For the text-containing cell, return its midpoint in (X, Y) coordinate format. 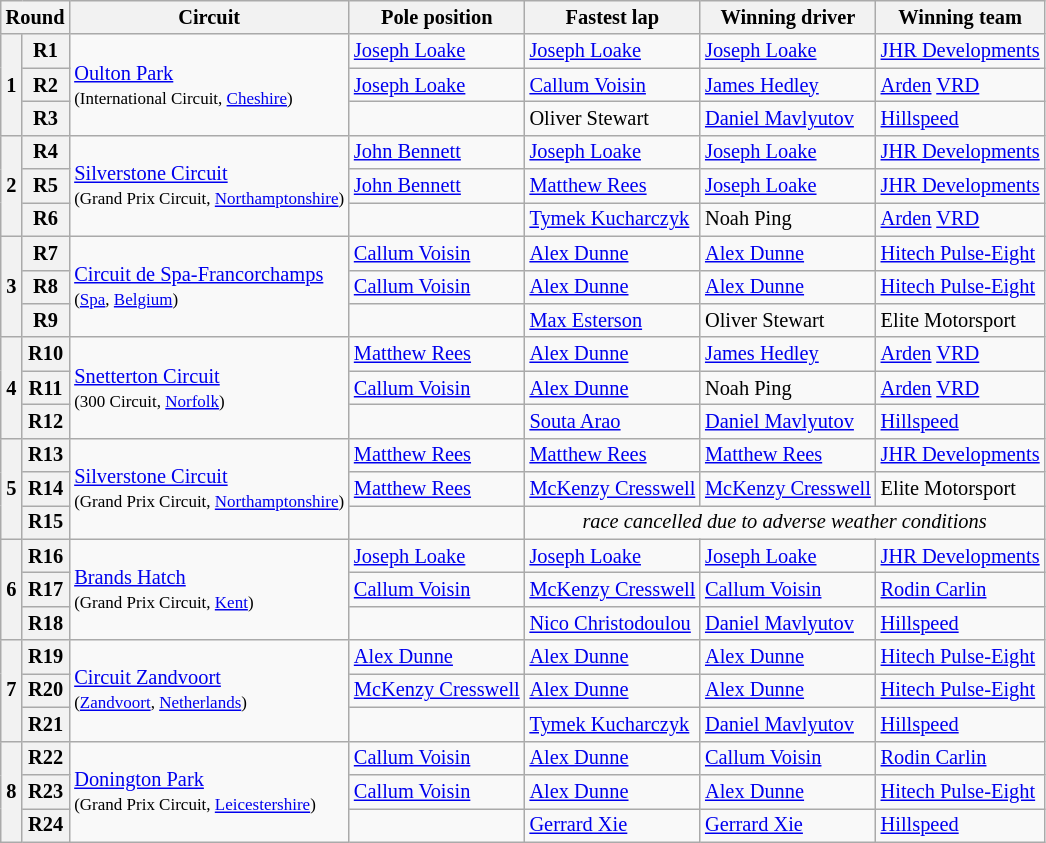
Donington Park(Grand Prix Circuit, Leicestershire) (209, 792)
R9 (46, 320)
Oulton Park(International Circuit, Cheshire) (209, 84)
R13 (46, 455)
R18 (46, 623)
R22 (46, 758)
R20 (46, 690)
R11 (46, 388)
Brands Hatch(Grand Prix Circuit, Kent) (209, 590)
R12 (46, 421)
R23 (46, 791)
R5 (46, 186)
Circuit (209, 17)
R19 (46, 657)
Fastest lap (613, 17)
R24 (46, 825)
Pole position (437, 17)
race cancelled due to adverse weather conditions (785, 522)
Round (36, 17)
Circuit de Spa-Francorchamps(Spa, Belgium) (209, 286)
Max Esterson (613, 320)
R4 (46, 152)
Winning driver (788, 17)
R16 (46, 556)
R17 (46, 589)
Nico Christodoulou (613, 623)
6 (12, 590)
R6 (46, 219)
5 (12, 488)
7 (12, 690)
R21 (46, 724)
R1 (46, 51)
Snetterton Circuit(300 Circuit, Norfolk) (209, 388)
R14 (46, 489)
R8 (46, 287)
Souta Arao (613, 421)
3 (12, 286)
2 (12, 186)
R3 (46, 118)
8 (12, 792)
R10 (46, 354)
R7 (46, 253)
4 (12, 388)
R15 (46, 522)
Circuit Zandvoort(Zandvoort, Netherlands) (209, 690)
R2 (46, 85)
1 (12, 84)
Winning team (960, 17)
